Detect which cell encompasses the target text, then output its (X, Y) center coordinate. 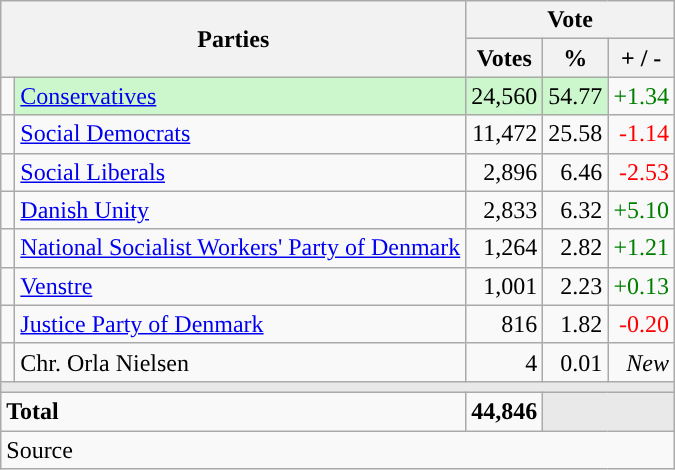
-2.53 (642, 172)
National Socialist Workers' Party of Denmark (240, 248)
Social Democrats (240, 134)
Vote (570, 20)
Venstre (240, 286)
6.46 (576, 172)
Justice Party of Denmark (240, 324)
24,560 (504, 96)
Social Liberals (240, 172)
Votes (504, 58)
1,001 (504, 286)
Danish Unity (240, 210)
25.58 (576, 134)
Total (234, 411)
2.82 (576, 248)
54.77 (576, 96)
Parties (234, 39)
+5.10 (642, 210)
+ / - (642, 58)
Chr. Orla Nielsen (240, 362)
-0.20 (642, 324)
-1.14 (642, 134)
2,833 (504, 210)
11,472 (504, 134)
1.82 (576, 324)
New (642, 362)
+1.34 (642, 96)
0.01 (576, 362)
1,264 (504, 248)
2,896 (504, 172)
2.23 (576, 286)
4 (504, 362)
44,846 (504, 411)
Conservatives (240, 96)
+1.21 (642, 248)
+0.13 (642, 286)
816 (504, 324)
6.32 (576, 210)
% (576, 58)
Source (338, 449)
